Locate the cell with the specified text and output its (x, y) center coordinate. 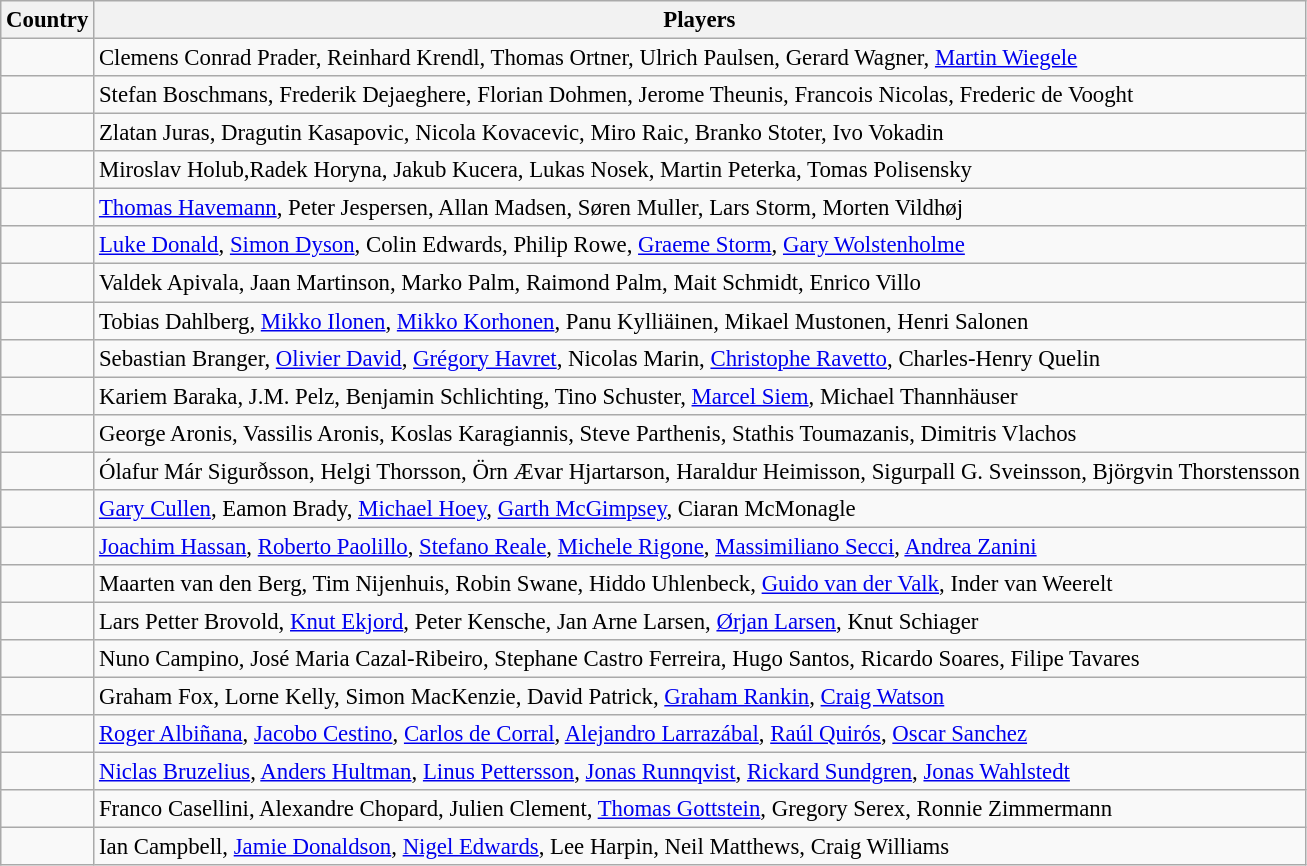
Kariem Baraka, J.M. Pelz, Benjamin Schlichting, Tino Schuster, Marcel Siem, Michael Thannhäuser (700, 396)
Miroslav Holub,Radek Horyna, Jakub Kucera, Lukas Nosek, Martin Peterka, Tomas Polisensky (700, 170)
Clemens Conrad Prader, Reinhard Krendl, Thomas Ortner, Ulrich Paulsen, Gerard Wagner, Martin Wiegele (700, 58)
Thomas Havemann, Peter Jespersen, Allan Madsen, Søren Muller, Lars Storm, Morten Vildhøj (700, 208)
Maarten van den Berg, Tim Nijenhuis, Robin Swane, Hiddo Uhlenbeck, Guido van der Valk, Inder van Weerelt (700, 584)
Sebastian Branger, Olivier David, Grégory Havret, Nicolas Marin, Christophe Ravetto, Charles-Henry Quelin (700, 358)
Luke Donald, Simon Dyson, Colin Edwards, Philip Rowe, Graeme Storm, Gary Wolstenholme (700, 245)
Tobias Dahlberg, Mikko Ilonen, Mikko Korhonen, Panu Kylliäinen, Mikael Mustonen, Henri Salonen (700, 321)
Stefan Boschmans, Frederik Dejaeghere, Florian Dohmen, Jerome Theunis, Francois Nicolas, Frederic de Vooght (700, 95)
Joachim Hassan, Roberto Paolillo, Stefano Reale, Michele Rigone, Massimiliano Secci, Andrea Zanini (700, 546)
Nuno Campino, José Maria Cazal-Ribeiro, Stephane Castro Ferreira, Hugo Santos, Ricardo Soares, Filipe Tavares (700, 659)
Ólafur Már Sigurðsson, Helgi Thorsson, Örn Ævar Hjartarson, Haraldur Heimisson, Sigurpall G. Sveinsson, Björgvin Thorstensson (700, 471)
Country (48, 20)
Valdek Apivala, Jaan Martinson, Marko Palm, Raimond Palm, Mait Schmidt, Enrico Villo (700, 283)
Ian Campbell, Jamie Donaldson, Nigel Edwards, Lee Harpin, Neil Matthews, Craig Williams (700, 847)
George Aronis, Vassilis Aronis, Koslas Karagiannis, Steve Parthenis, Stathis Toumazanis, Dimitris Vlachos (700, 433)
Players (700, 20)
Roger Albiñana, Jacobo Cestino, Carlos de Corral, Alejandro Larrazábal, Raúl Quirós, Oscar Sanchez (700, 734)
Niclas Bruzelius, Anders Hultman, Linus Pettersson, Jonas Runnqvist, Rickard Sundgren, Jonas Wahlstedt (700, 772)
Graham Fox, Lorne Kelly, Simon MacKenzie, David Patrick, Graham Rankin, Craig Watson (700, 697)
Franco Casellini, Alexandre Chopard, Julien Clement, Thomas Gottstein, Gregory Serex, Ronnie Zimmermann (700, 809)
Lars Petter Brovold, Knut Ekjord, Peter Kensche, Jan Arne Larsen, Ørjan Larsen, Knut Schiager (700, 621)
Zlatan Juras, Dragutin Kasapovic, Nicola Kovacevic, Miro Raic, Branko Stoter, Ivo Vokadin (700, 133)
Gary Cullen, Eamon Brady, Michael Hoey, Garth McGimpsey, Ciaran McMonagle (700, 509)
